Return (x, y) of the center of cell containing provided text 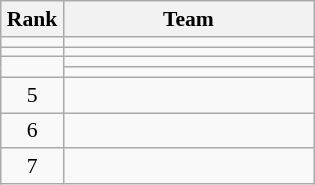
5 (32, 95)
7 (32, 167)
Team (188, 19)
Rank (32, 19)
6 (32, 131)
